Extract the (x, y) coordinate from the center of the cell holding the provided text.  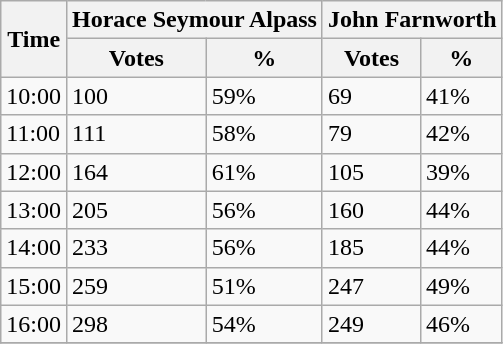
233 (136, 248)
298 (136, 324)
15:00 (34, 286)
100 (136, 96)
160 (371, 210)
51% (264, 286)
59% (264, 96)
41% (462, 96)
69 (371, 96)
164 (136, 172)
13:00 (34, 210)
12:00 (34, 172)
Horace Seymour Alpass (194, 20)
Time (34, 39)
11:00 (34, 134)
54% (264, 324)
259 (136, 286)
16:00 (34, 324)
46% (462, 324)
111 (136, 134)
79 (371, 134)
58% (264, 134)
14:00 (34, 248)
247 (371, 286)
249 (371, 324)
185 (371, 248)
10:00 (34, 96)
42% (462, 134)
205 (136, 210)
John Farnworth (412, 20)
61% (264, 172)
39% (462, 172)
105 (371, 172)
49% (462, 286)
